Detect which cell encompasses the target text, then output its [x, y] center coordinate. 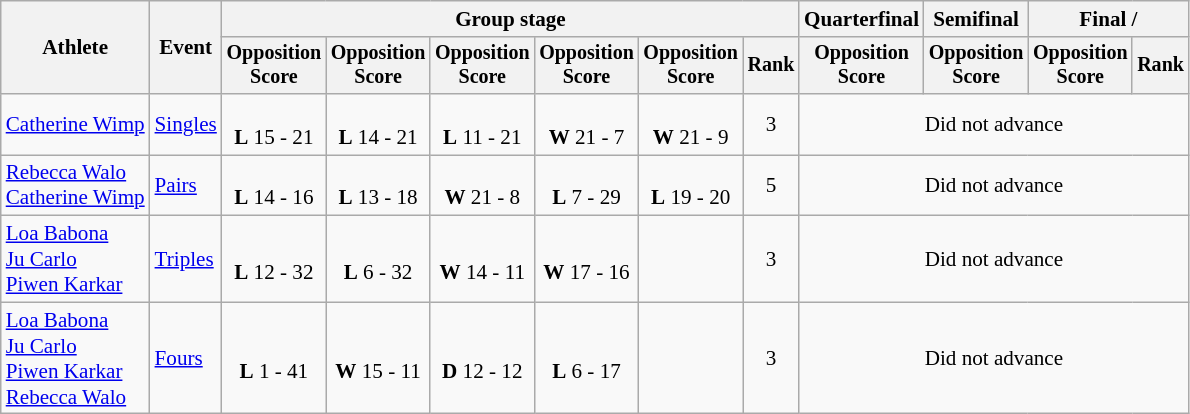
L 14 - 16 [274, 186]
L 6 - 17 [586, 358]
Final / [1108, 18]
Triples [186, 259]
W 21 - 9 [691, 124]
Pairs [186, 186]
W 21 - 8 [482, 186]
Group stage [510, 18]
Semifinal [976, 18]
Event [186, 48]
Athlete [76, 48]
D 12 - 12 [482, 358]
Quarterfinal [862, 18]
L 7 - 29 [586, 186]
L 15 - 21 [274, 124]
Rebecca WaloCatherine Wimp [76, 186]
W 15 - 11 [378, 358]
L 19 - 20 [691, 186]
Fours [186, 358]
L 13 - 18 [378, 186]
L 6 - 32 [378, 259]
Loa BabonaJu CarloPiwen Karkar [76, 259]
W 14 - 11 [482, 259]
L 14 - 21 [378, 124]
W 21 - 7 [586, 124]
5 [771, 186]
L 11 - 21 [482, 124]
L 1 - 41 [274, 358]
Singles [186, 124]
Catherine Wimp [76, 124]
W 17 - 16 [586, 259]
L 12 - 32 [274, 259]
Loa BabonaJu CarloPiwen KarkarRebecca Walo [76, 358]
